Extract the (x, y) coordinate from the center of the cell holding the provided text.  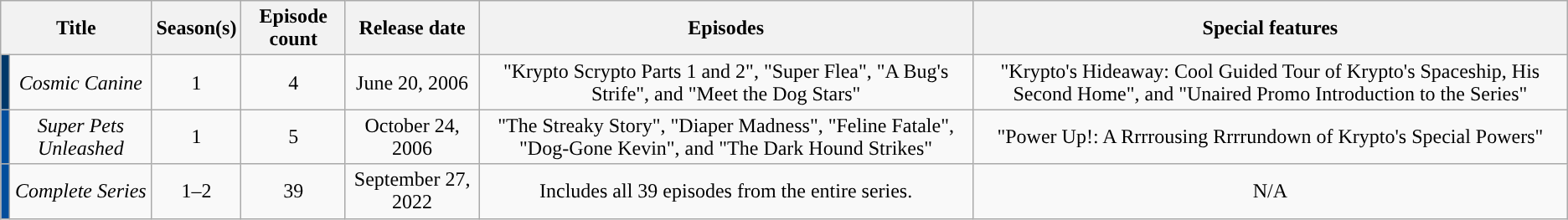
Release date (412, 28)
"The Streaky Story", "Diaper Madness", "Feline Fatale", "Dog-Gone Kevin", and "The Dark Hound Strikes" (726, 137)
5 (293, 137)
Episode count (293, 28)
Cosmic Canine (80, 82)
Super Pets Unleashed (80, 137)
Special features (1270, 28)
Season(s) (196, 28)
Episodes (726, 28)
1–2 (196, 191)
Title (76, 28)
N/A (1270, 191)
June 20, 2006 (412, 82)
"Power Up!: A Rrrrousing Rrrrundown of Krypto's Special Powers" (1270, 137)
Includes all 39 episodes from the entire series. (726, 191)
Complete Series (80, 191)
October 24, 2006 (412, 137)
4 (293, 82)
"Krypto Scrypto Parts 1 and 2", "Super Flea", "A Bug's Strife", and "Meet the Dog Stars" (726, 82)
39 (293, 191)
"Krypto's Hideaway: Cool Guided Tour of Krypto's Spaceship, His Second Home", and "Unaired Promo Introduction to the Series" (1270, 82)
September 27, 2022 (412, 191)
